Scan for the cell matching the given text and deliver its [x, y] coordinate at center. 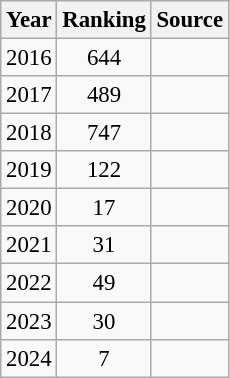
49 [104, 283]
2019 [29, 170]
2021 [29, 245]
2022 [29, 283]
2023 [29, 321]
2024 [29, 358]
2020 [29, 208]
17 [104, 208]
Year [29, 20]
2018 [29, 133]
2016 [29, 58]
2017 [29, 95]
Source [190, 20]
747 [104, 133]
489 [104, 95]
31 [104, 245]
30 [104, 321]
7 [104, 358]
122 [104, 170]
Ranking [104, 20]
644 [104, 58]
